Capture the cell that displays the provided text and extract its (X, Y) central coordinate. 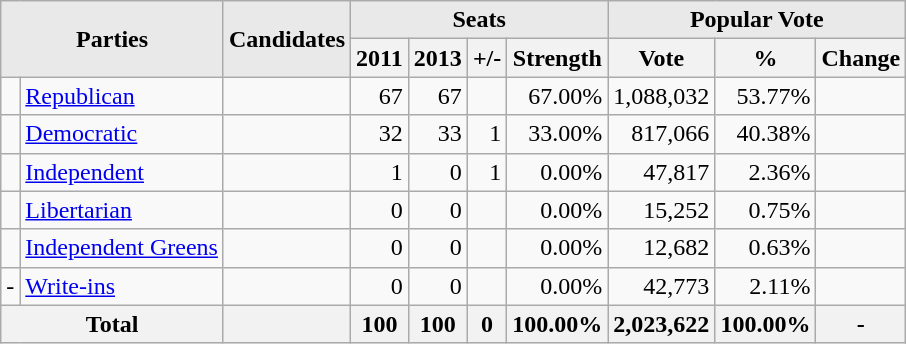
1,088,032 (662, 96)
2011 (380, 58)
33 (438, 134)
0.75% (766, 210)
32 (380, 134)
Republican (122, 96)
33.00% (558, 134)
2.11% (766, 286)
Total (112, 324)
2,023,622 (662, 324)
Democratic (122, 134)
+/- (486, 58)
817,066 (662, 134)
Independent (122, 172)
Seats (480, 20)
0.63% (766, 248)
Popular Vote (757, 20)
Libertarian (122, 210)
15,252 (662, 210)
Strength (558, 58)
Independent Greens (122, 248)
Change (861, 58)
Candidates (286, 39)
2013 (438, 58)
53.77% (766, 96)
Parties (112, 39)
42,773 (662, 286)
Vote (662, 58)
Write-ins (122, 286)
2.36% (766, 172)
40.38% (766, 134)
% (766, 58)
12,682 (662, 248)
47,817 (662, 172)
67.00% (558, 96)
